Identify which cell holds the provided text, then report its (X, Y) central coordinate. 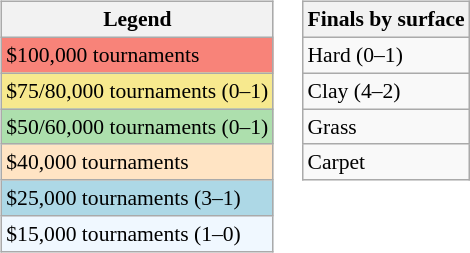
$50/60,000 tournaments (0–1) (137, 127)
$25,000 tournaments (3–1) (137, 198)
Carpet (386, 162)
$100,000 tournaments (137, 55)
$75/80,000 tournaments (0–1) (137, 91)
Grass (386, 127)
$40,000 tournaments (137, 162)
Hard (0–1) (386, 55)
Finals by surface (386, 20)
Clay (4–2) (386, 91)
Legend (137, 20)
$15,000 tournaments (1–0) (137, 234)
